Identify which cell holds the provided text, then report its (X, Y) central coordinate. 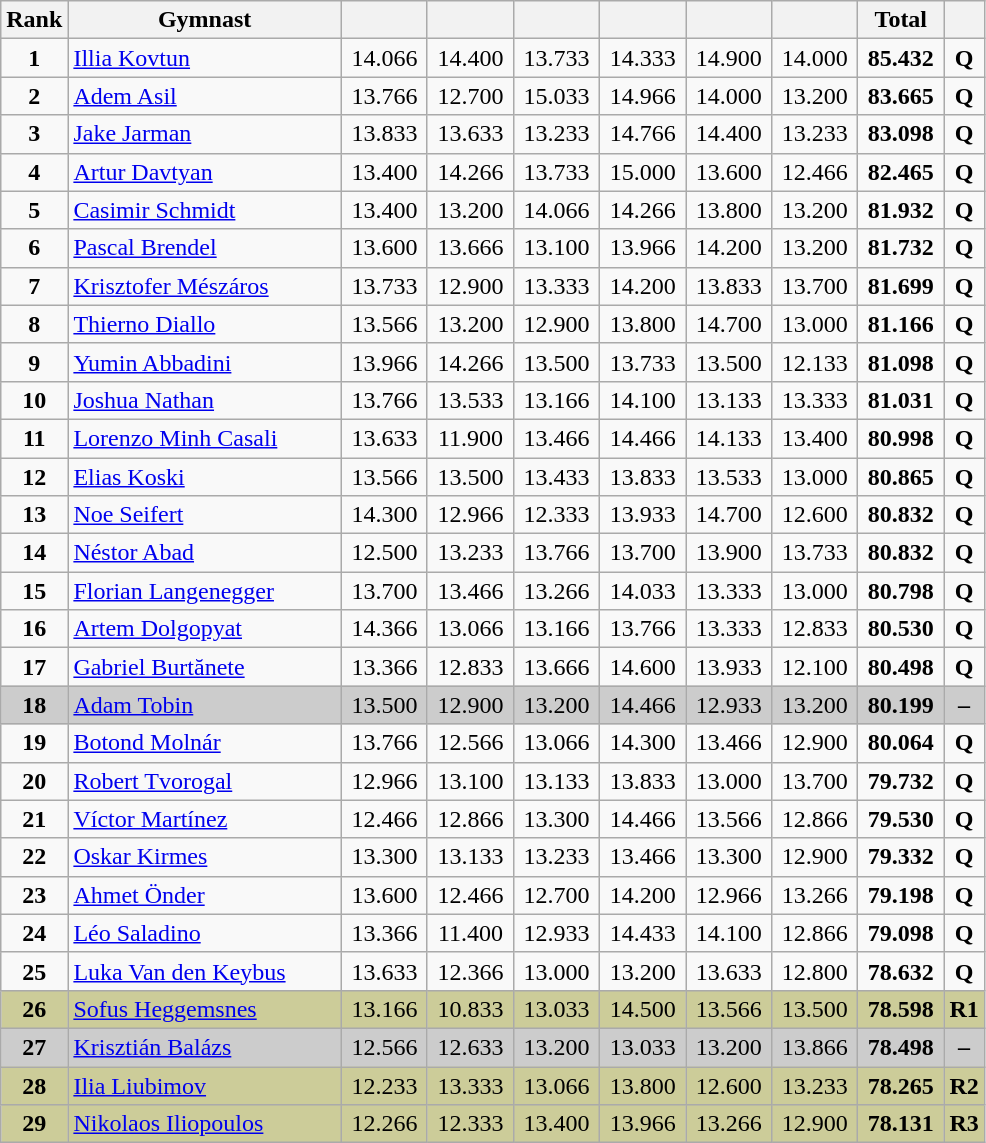
Nikolaos Iliopoulos (205, 1124)
Casimir Schmidt (205, 210)
11 (34, 438)
79.098 (901, 933)
Oskar Kirmes (205, 857)
78.598 (901, 1009)
10.833 (470, 1009)
81.932 (901, 210)
78.632 (901, 971)
Néstor Abad (205, 553)
12.800 (815, 971)
17 (34, 667)
Yumin Abbadini (205, 362)
11.900 (470, 438)
R3 (964, 1124)
78.131 (901, 1124)
Gabriel Burtănete (205, 667)
15.033 (557, 96)
81.699 (901, 286)
14.033 (643, 591)
14.766 (643, 134)
Elias Koski (205, 477)
Luka Van den Keybus (205, 971)
12.266 (384, 1124)
24 (34, 933)
20 (34, 781)
Illia Kovtun (205, 58)
26 (34, 1009)
Víctor Martínez (205, 819)
9 (34, 362)
Artem Dolgopyat (205, 629)
Pascal Brendel (205, 248)
8 (34, 324)
3 (34, 134)
Gymnast (205, 20)
80.998 (901, 438)
12 (34, 477)
12.366 (470, 971)
80.530 (901, 629)
78.265 (901, 1085)
11.400 (470, 933)
14.366 (384, 629)
79.332 (901, 857)
R1 (964, 1009)
14.600 (643, 667)
Krisztofer Mészáros (205, 286)
Noe Seifert (205, 515)
Thierno Diallo (205, 324)
Joshua Nathan (205, 400)
Total (901, 20)
82.465 (901, 172)
79.732 (901, 781)
14.133 (729, 438)
Rank (34, 20)
13 (34, 515)
14.333 (643, 58)
12.633 (470, 1047)
79.530 (901, 819)
Florian Langenegger (205, 591)
13.866 (815, 1047)
Krisztián Balázs (205, 1047)
Robert Tvorogal (205, 781)
Artur Davtyan (205, 172)
85.432 (901, 58)
15.000 (643, 172)
12.133 (815, 362)
22 (34, 857)
15 (34, 591)
Adam Tobin (205, 705)
16 (34, 629)
Ahmet Önder (205, 895)
Botond Molnár (205, 743)
12.500 (384, 553)
12.233 (384, 1085)
Ilia Liubimov (205, 1085)
Lorenzo Minh Casali (205, 438)
18 (34, 705)
2 (34, 96)
83.098 (901, 134)
23 (34, 895)
81.732 (901, 248)
14.900 (729, 58)
14 (34, 553)
80.798 (901, 591)
13.900 (729, 553)
10 (34, 400)
81.166 (901, 324)
14.433 (643, 933)
21 (34, 819)
1 (34, 58)
19 (34, 743)
83.665 (901, 96)
80.064 (901, 743)
4 (34, 172)
Sofus Heggemsnes (205, 1009)
29 (34, 1124)
6 (34, 248)
78.498 (901, 1047)
81.031 (901, 400)
80.498 (901, 667)
27 (34, 1047)
14.966 (643, 96)
Jake Jarman (205, 134)
5 (34, 210)
25 (34, 971)
Adem Asil (205, 96)
13.433 (557, 477)
80.199 (901, 705)
R2 (964, 1085)
12.100 (815, 667)
80.865 (901, 477)
81.098 (901, 362)
79.198 (901, 895)
14.500 (643, 1009)
28 (34, 1085)
Léo Saladino (205, 933)
7 (34, 286)
